Determine the (X, Y) coordinate at the center of the cell enclosing the given text.  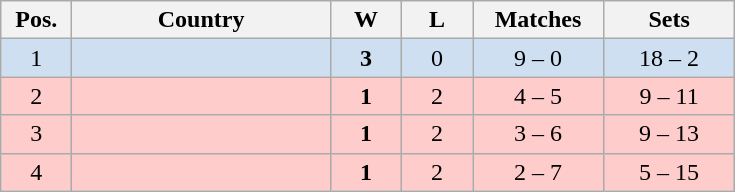
Sets (670, 20)
4 – 5 (538, 96)
2 – 7 (538, 172)
Matches (538, 20)
9 – 0 (538, 58)
9 – 13 (670, 134)
5 – 15 (670, 172)
3 – 6 (538, 134)
18 – 2 (670, 58)
0 (436, 58)
Country (202, 20)
9 – 11 (670, 96)
W (366, 20)
4 (36, 172)
Pos. (36, 20)
L (436, 20)
